Output the [X, Y] coordinate of the center of the cell containing the given text.  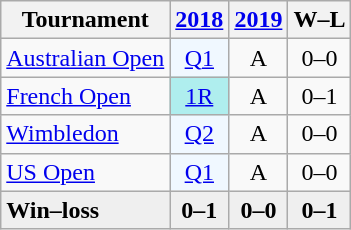
Australian Open [86, 58]
French Open [86, 96]
US Open [86, 172]
Q2 [200, 134]
2019 [258, 20]
1R [200, 96]
W–L [320, 20]
Wimbledon [86, 134]
2018 [200, 20]
Win–loss [86, 210]
Tournament [86, 20]
